Locate the cell with the specified text and output its [X, Y] center coordinate. 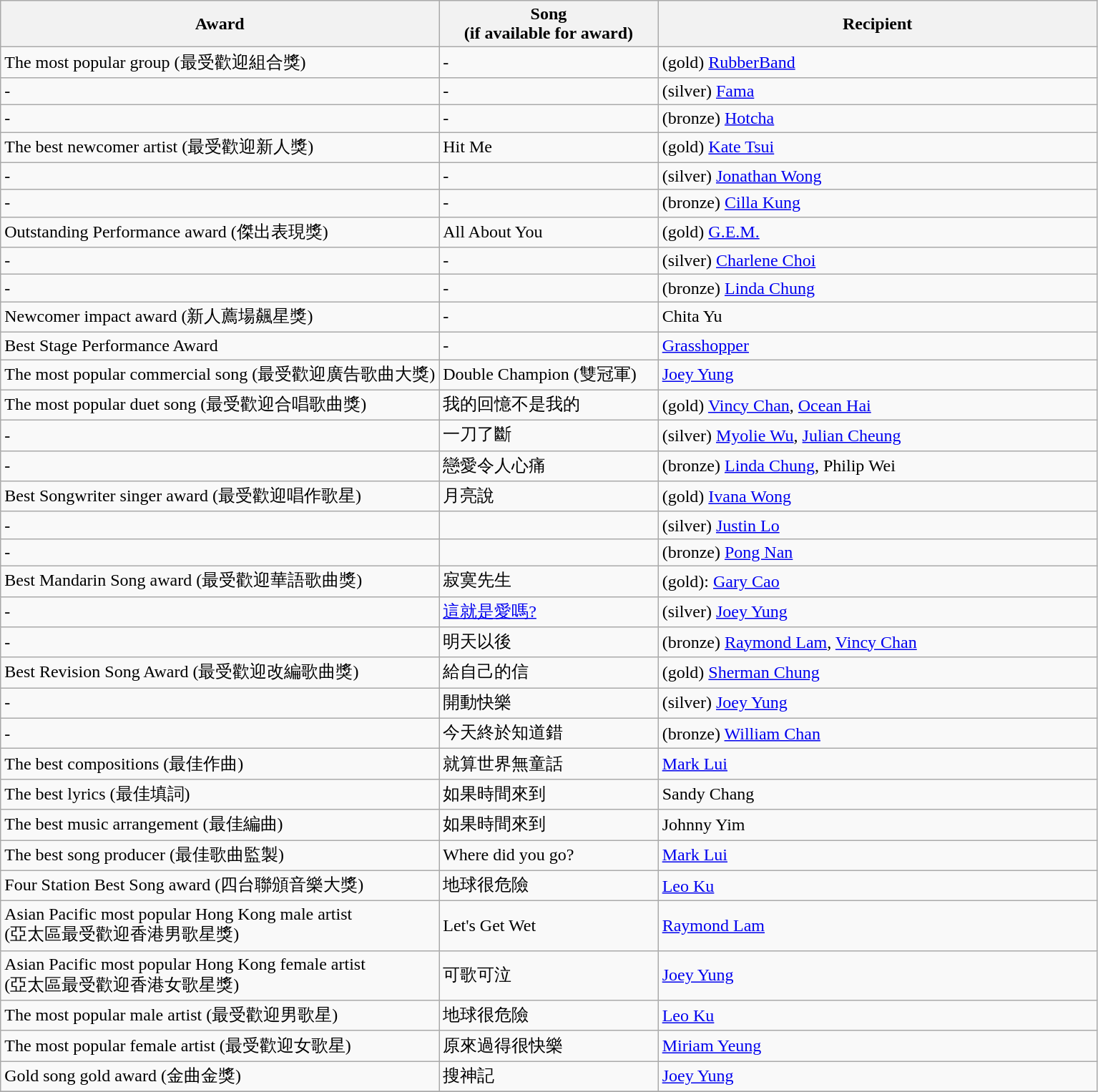
(bronze) Raymond Lam, Vincy Chan [877, 642]
搜神記 [549, 1077]
Best Songwriter singer award (最受歡迎唱作歌星) [220, 496]
The best lyrics (最佳填詞) [220, 794]
今天終於知道錯 [549, 734]
戀愛令人心痛 [549, 466]
Sandy Chang [877, 794]
就算世界無童話 [549, 764]
Gold song gold award (金曲金獎) [220, 1077]
明天以後 [549, 642]
(gold) Sherman Chung [877, 672]
(silver) Charlene Choi [877, 261]
(bronze) Pong Nan [877, 552]
The most popular commercial song (最受歡迎廣告歌曲大獎) [220, 375]
The most popular female artist (最受歡迎女歌星) [220, 1046]
這就是愛嗎? [549, 612]
Grasshopper [877, 345]
Johnny Yim [877, 825]
(silver) Fama [877, 91]
All About You [549, 232]
(gold) RubberBand [877, 63]
(gold) Kate Tsui [877, 147]
(silver) Jonathan Wong [877, 176]
Best Stage Performance Award [220, 345]
The best music arrangement (最佳編曲) [220, 825]
(gold): Gary Cao [877, 581]
寂寞先生 [549, 581]
Miriam Yeung [877, 1046]
Best Mandarin Song award (最受歡迎華語歌曲獎) [220, 581]
Best Revision Song Award (最受歡迎改編歌曲獎) [220, 672]
The best newcomer artist (最受歡迎新人獎) [220, 147]
Recipient [877, 24]
The best song producer (最佳歌曲監製) [220, 855]
Let's Get Wet [549, 926]
Outstanding Performance award (傑出表現獎) [220, 232]
(bronze) Cilla Kung [877, 203]
(silver) Myolie Wu, Julian Cheung [877, 436]
The most popular duet song (最受歡迎合唱歌曲獎) [220, 405]
(silver) Justin Lo [877, 525]
The most popular group (最受歡迎組合獎) [220, 63]
Award [220, 24]
Asian Pacific most popular Hong Kong male artist(亞太區最受歡迎香港男歌星獎) [220, 926]
月亮說 [549, 496]
(bronze) Linda Chung [877, 288]
Four Station Best Song award (四台聯頒音樂大獎) [220, 885]
(bronze) Hotcha [877, 118]
可歌可泣 [549, 975]
我的回憶不是我的 [549, 405]
一刀了斷 [549, 436]
Double Champion (雙冠軍) [549, 375]
Asian Pacific most popular Hong Kong female artist(亞太區最受歡迎香港女歌星獎) [220, 975]
The most popular male artist (最受歡迎男歌星) [220, 1015]
Chita Yu [877, 318]
Where did you go? [549, 855]
Newcomer impact award (新人薦場飆星獎) [220, 318]
The best compositions (最佳作曲) [220, 764]
(bronze) Linda Chung, Philip Wei [877, 466]
Raymond Lam [877, 926]
Hit Me [549, 147]
給自己的信 [549, 672]
原來過得很快樂 [549, 1046]
(gold) G.E.M. [877, 232]
Song(if available for award) [549, 24]
開動快樂 [549, 704]
(bronze) William Chan [877, 734]
(gold) Ivana Wong [877, 496]
(gold) Vincy Chan, Ocean Hai [877, 405]
